Return the [X, Y] coordinate for the center point of the cell that contains the specified text.  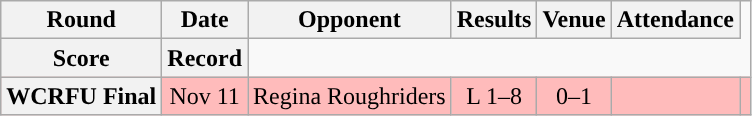
Venue [574, 20]
Nov 11 [205, 96]
Results [494, 20]
Opponent [350, 20]
WCRFU Final [82, 96]
Date [205, 20]
L 1–8 [494, 96]
Regina Roughriders [350, 96]
Record [205, 58]
0–1 [574, 96]
Attendance [675, 20]
Round [82, 20]
Score [82, 58]
